Scan for the cell matching the given text and deliver its [x, y] coordinate at center. 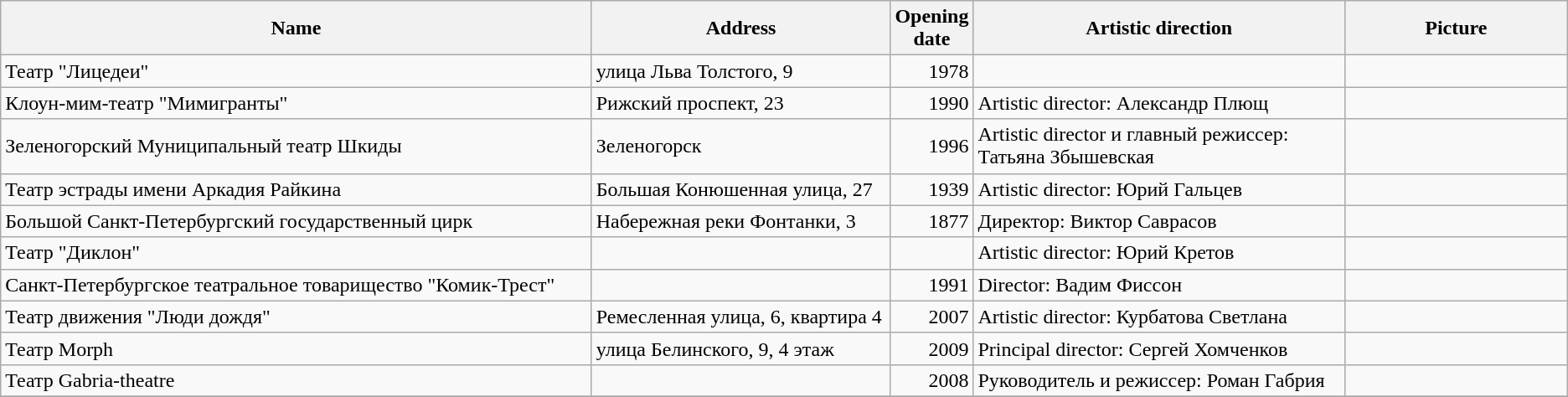
Opening date [931, 28]
Директор: Виктор Саврасов [1159, 221]
1990 [931, 103]
Рижский проспект, 23 [740, 103]
Театр "Лицедеи" [297, 71]
1877 [931, 221]
Artistic director: Юрий Гальцев [1159, 189]
Artistic director и главный режиссер: Татьяна Збышевская [1159, 146]
Театр эстрады имени Аркадия Райкина [297, 189]
Artistic director: Юрий Кретов [1159, 253]
Санкт-Петербургское театральное товарищество "Комик-Трест" [297, 285]
Principal director: Сергей Хомченков [1159, 348]
Большой Санкт-Петербургский государственный цирк [297, 221]
Театр Morph [297, 348]
1978 [931, 71]
улица Белинского, 9, 4 этаж [740, 348]
1939 [931, 189]
Picture [1456, 28]
Театр движения "Люди дождя" [297, 317]
Зеленогорский Муниципальный театр Шкиды [297, 146]
Набережная реки Фонтанки, 3 [740, 221]
Ремесленная улица, 6, квартира 4 [740, 317]
Руководитель и режиссер: Роман Габрия [1159, 380]
Театр Gabria-theatre [297, 380]
Зеленогорск [740, 146]
улица Льва Толстого, 9 [740, 71]
Address [740, 28]
Большая Конюшенная улица, 27 [740, 189]
Artistic direction [1159, 28]
Artistic director: Курбатова Светлана [1159, 317]
1991 [931, 285]
Artistic director: Александр Плющ [1159, 103]
Клоун-мим-театр "Мимигранты" [297, 103]
Director: Вадим Фиссон [1159, 285]
2008 [931, 380]
2007 [931, 317]
1996 [931, 146]
Name [297, 28]
Театр "Диклон" [297, 253]
2009 [931, 348]
